Search for the cell housing the specified text and yield its [X, Y] center coordinate. 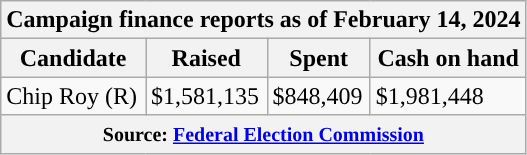
Raised [207, 58]
Campaign finance reports as of February 14, 2024 [264, 20]
$848,409 [318, 96]
Candidate [74, 58]
$1,981,448 [448, 96]
Spent [318, 58]
$1,581,135 [207, 96]
Chip Roy (R) [74, 96]
Cash on hand [448, 58]
Source: Federal Election Commission [264, 134]
